Identify which cell holds the provided text, then report its (X, Y) central coordinate. 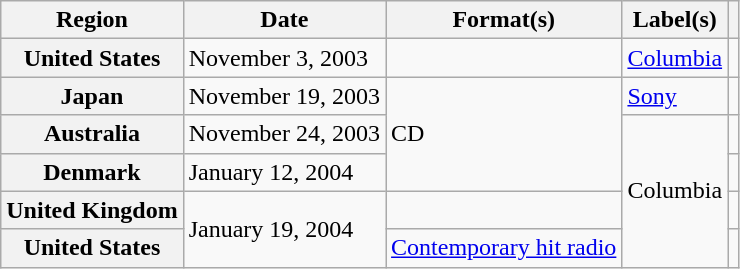
November 19, 2003 (284, 96)
Region (92, 20)
United Kingdom (92, 210)
CD (504, 134)
November 3, 2003 (284, 58)
Date (284, 20)
Denmark (92, 172)
Label(s) (675, 20)
Contemporary hit radio (504, 248)
November 24, 2003 (284, 134)
Sony (675, 96)
January 19, 2004 (284, 229)
Australia (92, 134)
Format(s) (504, 20)
Japan (92, 96)
January 12, 2004 (284, 172)
